Find where the given text appears and provide that cell's center as [X, Y] coordinate. 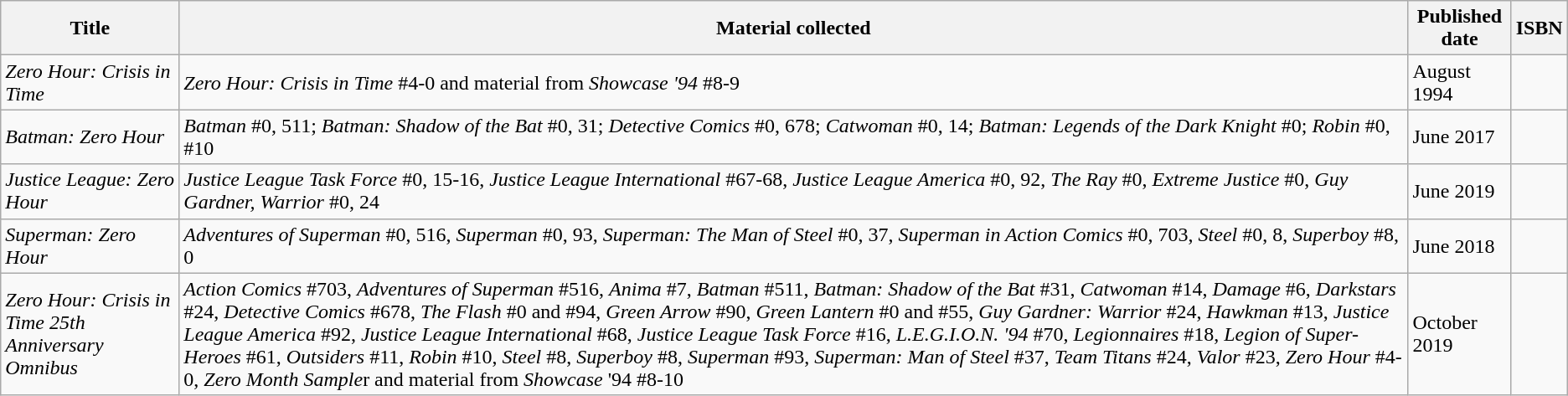
August 1994 [1459, 82]
Batman #0, 511; Batman: Shadow of the Bat #0, 31; Detective Comics #0, 678; Catwoman #0, 14; Batman: Legends of the Dark Knight #0; Robin #0, #10 [794, 137]
June 2017 [1459, 137]
Title [90, 28]
Published date [1459, 28]
Zero Hour: Crisis in Time [90, 82]
Material collected [794, 28]
Justice League: Zero Hour [90, 191]
Superman: Zero Hour [90, 246]
June 2018 [1459, 246]
Zero Hour: Crisis in Time 25th Anniversary Omnibus [90, 334]
ISBN [1540, 28]
Batman: Zero Hour [90, 137]
Adventures of Superman #0, 516, Superman #0, 93, Superman: The Man of Steel #0, 37, Superman in Action Comics #0, 703, Steel #0, 8, Superboy #8, 0 [794, 246]
Zero Hour: Crisis in Time #4-0 and material from Showcase '94 #8-9 [794, 82]
October 2019 [1459, 334]
June 2019 [1459, 191]
